Scan for the cell matching the given text and deliver its [x, y] coordinate at center. 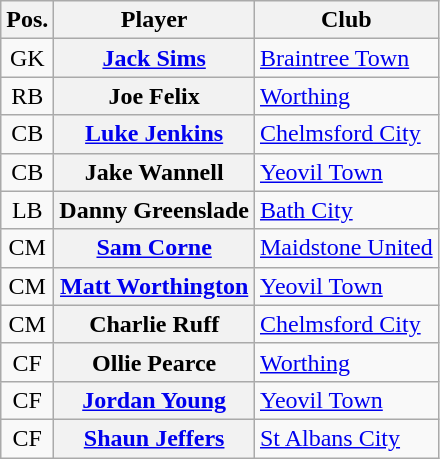
Jordan Young [154, 400]
Bath City [346, 210]
Pos. [28, 20]
RB [28, 96]
Charlie Ruff [154, 324]
Luke Jenkins [154, 134]
GK [28, 58]
Matt Worthington [154, 286]
Club [346, 20]
Danny Greenslade [154, 210]
Jake Wannell [154, 172]
Joe Felix [154, 96]
Sam Corne [154, 248]
LB [28, 210]
Ollie Pearce [154, 362]
Player [154, 20]
Maidstone United [346, 248]
Shaun Jeffers [154, 438]
Braintree Town [346, 58]
St Albans City [346, 438]
Jack Sims [154, 58]
